Capture the cell that displays the provided text and extract its [X, Y] central coordinate. 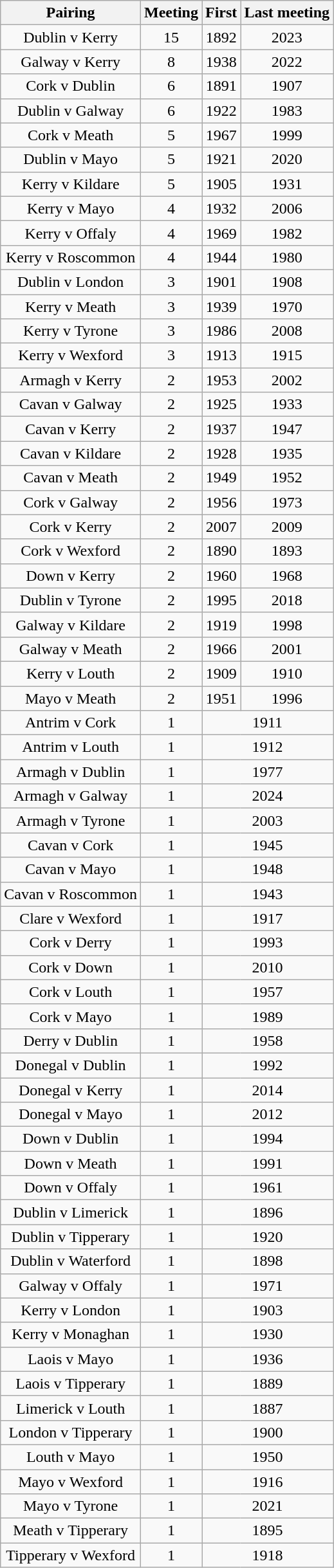
Dublin v Tipperary [71, 1237]
Kerry v Monaghan [71, 1335]
Cavan v Galway [71, 405]
1912 [268, 747]
Cork v Kerry [71, 527]
1991 [268, 1163]
Cork v Mayo [71, 1016]
1993 [268, 943]
1921 [221, 160]
1889 [268, 1383]
Cavan v Cork [71, 845]
Dublin v London [71, 282]
8 [171, 62]
2006 [287, 208]
1917 [268, 918]
Dublin v Waterford [71, 1261]
1967 [221, 135]
Galway v Kerry [71, 62]
Dublin v Galway [71, 111]
1895 [268, 1531]
Dublin v Limerick [71, 1212]
1998 [287, 624]
1908 [287, 282]
Donegal v Mayo [71, 1115]
Cavan v Mayo [71, 870]
1925 [221, 405]
1910 [287, 673]
Armagh v Dublin [71, 772]
1932 [221, 208]
1970 [287, 307]
Galway v Kildare [71, 624]
Mayo v Tyrone [71, 1506]
1938 [221, 62]
2012 [268, 1115]
Dublin v Tyrone [71, 600]
1958 [268, 1041]
1918 [268, 1555]
Derry v Dublin [71, 1041]
Antrim v Cork [71, 723]
1892 [221, 37]
Laois v Mayo [71, 1359]
Cavan v Roscommon [71, 894]
1907 [287, 86]
Kerry v Roscommon [71, 257]
Kerry v Meath [71, 307]
Cavan v Kildare [71, 453]
1944 [221, 257]
2014 [268, 1090]
Meath v Tipperary [71, 1531]
1982 [287, 233]
Kerry v Mayo [71, 208]
1989 [268, 1016]
1913 [221, 356]
1960 [221, 576]
1891 [221, 86]
1915 [287, 356]
Cork v Meath [71, 135]
2022 [287, 62]
1896 [268, 1212]
1947 [287, 429]
Donegal v Dublin [71, 1065]
1943 [268, 894]
London v Tipperary [71, 1432]
1973 [287, 502]
Louth v Mayo [71, 1457]
Antrim v Louth [71, 747]
1949 [221, 478]
First [221, 13]
1996 [287, 698]
Down v Meath [71, 1163]
1966 [221, 649]
1956 [221, 502]
Cork v Wexford [71, 551]
Cork v Louth [71, 992]
Donegal v Kerry [71, 1090]
Kerry v Louth [71, 673]
Dublin v Kerry [71, 37]
1905 [221, 184]
Cork v Dublin [71, 86]
1936 [268, 1359]
2020 [287, 160]
1992 [268, 1065]
Last meeting [287, 13]
1901 [221, 282]
Cork v Down [71, 967]
Meeting [171, 13]
Kerry v Wexford [71, 356]
1920 [268, 1237]
1948 [268, 870]
1916 [268, 1481]
1999 [287, 135]
Kerry v London [71, 1310]
Kerry v Tyrone [71, 331]
Down v Offaly [71, 1188]
2010 [268, 967]
1952 [287, 478]
1933 [287, 405]
Cork v Derry [71, 943]
Armagh v Kerry [71, 380]
1980 [287, 257]
Cavan v Meath [71, 478]
15 [171, 37]
1939 [221, 307]
Clare v Wexford [71, 918]
2001 [287, 649]
1887 [268, 1408]
Dublin v Mayo [71, 160]
1922 [221, 111]
1893 [287, 551]
1957 [268, 992]
1930 [268, 1335]
Laois v Tipperary [71, 1383]
1931 [287, 184]
2021 [268, 1506]
2008 [287, 331]
1911 [268, 723]
1986 [221, 331]
Kerry v Offaly [71, 233]
Mayo v Wexford [71, 1481]
Down v Kerry [71, 576]
Mayo v Meath [71, 698]
Tipperary v Wexford [71, 1555]
2009 [287, 527]
1900 [268, 1432]
1935 [287, 453]
1945 [268, 845]
2023 [287, 37]
1937 [221, 429]
1951 [221, 698]
Armagh v Galway [71, 796]
Down v Dublin [71, 1139]
1994 [268, 1139]
1890 [221, 551]
1953 [221, 380]
1928 [221, 453]
Cavan v Kerry [71, 429]
1995 [221, 600]
1903 [268, 1310]
Galway v Meath [71, 649]
1919 [221, 624]
Armagh v Tyrone [71, 821]
1977 [268, 772]
Limerick v Louth [71, 1408]
1969 [221, 233]
1983 [287, 111]
1961 [268, 1188]
1898 [268, 1261]
Galway v Offaly [71, 1286]
Pairing [71, 13]
2024 [268, 796]
2007 [221, 527]
2018 [287, 600]
1971 [268, 1286]
2002 [287, 380]
1968 [287, 576]
1909 [221, 673]
2003 [268, 821]
1950 [268, 1457]
Kerry v Kildare [71, 184]
Cork v Galway [71, 502]
